For the text-containing cell, return its midpoint in [x, y] coordinate format. 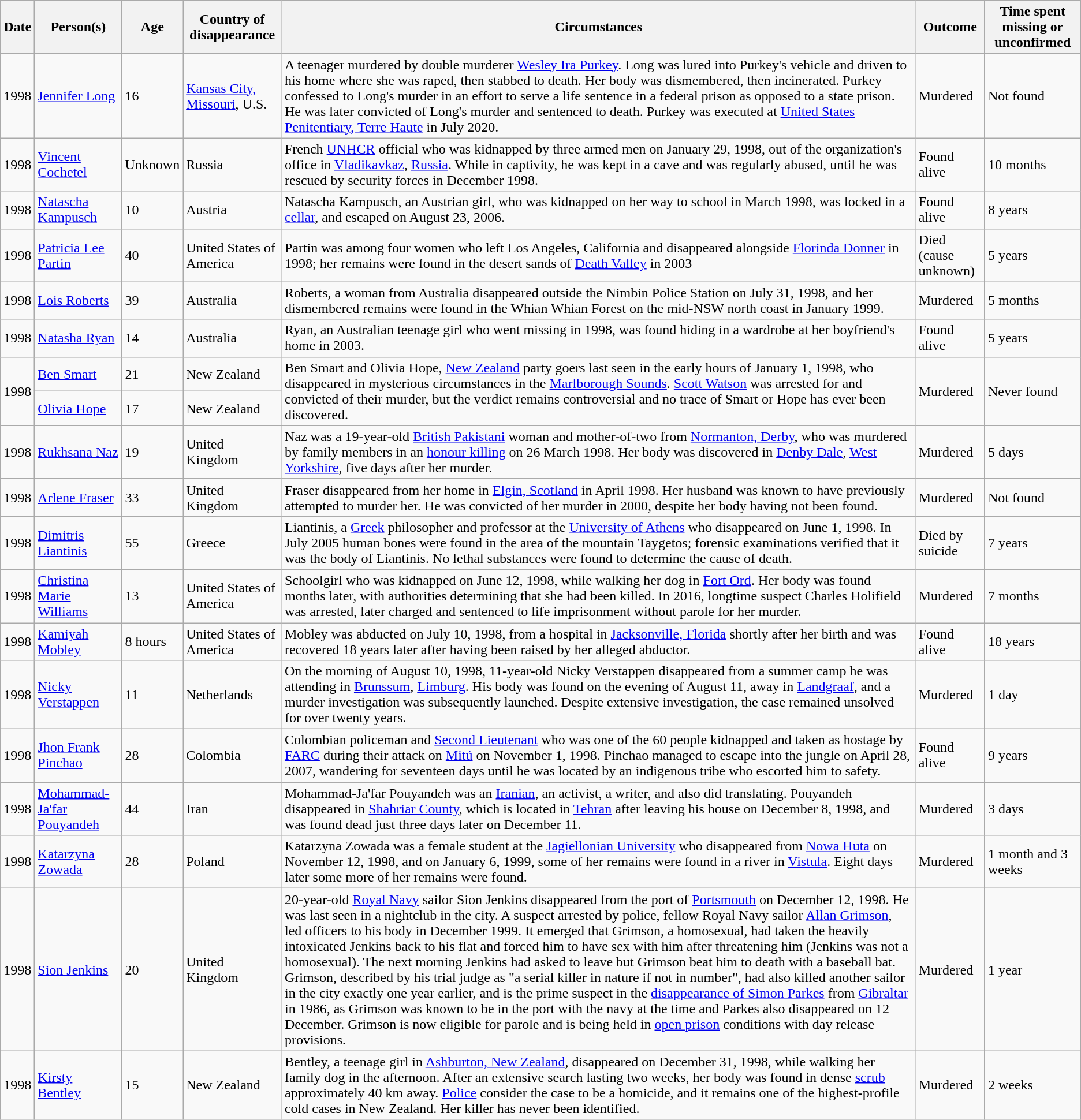
Olivia Hope [79, 409]
Outcome [950, 27]
Netherlands [232, 695]
Colombia [232, 756]
8 hours [152, 641]
Died (cause unknown) [950, 255]
Never found [1032, 391]
18 years [1032, 641]
5 days [1032, 452]
Jhon Frank Pinchao [79, 756]
14 [152, 338]
Vincent Cochetel [79, 165]
Unknown [152, 165]
Kirsty Bentley [79, 1085]
Patricia Lee Partin [79, 255]
Mohammad-Ja'far Pouyandeh [79, 809]
1 year [1032, 970]
Nicky Verstappen [79, 695]
Christina Marie Williams [79, 596]
8 years [1032, 210]
Natascha Kampusch, an Austrian girl, who was kidnapped on her way to school in March 1998, was locked in a cellar, and escaped on August 23, 2006. [598, 210]
20 [152, 970]
19 [152, 452]
10 months [1032, 165]
Dimitris Liantinis [79, 543]
13 [152, 596]
Greece [232, 543]
40 [152, 255]
Poland [232, 862]
Kansas City, Missouri, U.S. [232, 96]
Ryan, an Australian teenage girl who went missing in 1998, was found hiding in a wardrobe at her boyfriend's home in 2003. [598, 338]
Age [152, 27]
39 [152, 300]
33 [152, 498]
Ben Smart [79, 374]
2 weeks [1032, 1085]
Circumstances [598, 27]
Natascha Kampusch [79, 210]
17 [152, 409]
3 days [1032, 809]
Lois Roberts [79, 300]
Jennifer Long [79, 96]
Austria [232, 210]
Country of disappearance [232, 27]
Katarzyna Zowada [79, 862]
Arlene Fraser [79, 498]
9 years [1032, 756]
Rukhsana Naz [79, 452]
44 [152, 809]
10 [152, 210]
15 [152, 1085]
Russia [232, 165]
21 [152, 374]
5 months [1032, 300]
1 month and 3 weeks [1032, 862]
Sion Jenkins [79, 970]
Time spent missing or unconfirmed [1032, 27]
Died by suicide [950, 543]
55 [152, 543]
Date [17, 27]
Iran [232, 809]
16 [152, 96]
Person(s) [79, 27]
1 day [1032, 695]
Natasha Ryan [79, 338]
Kamiyah Mobley [79, 641]
11 [152, 695]
7 years [1032, 543]
7 months [1032, 596]
